Determine the (x, y) coordinate at the center of the cell enclosing the given text.  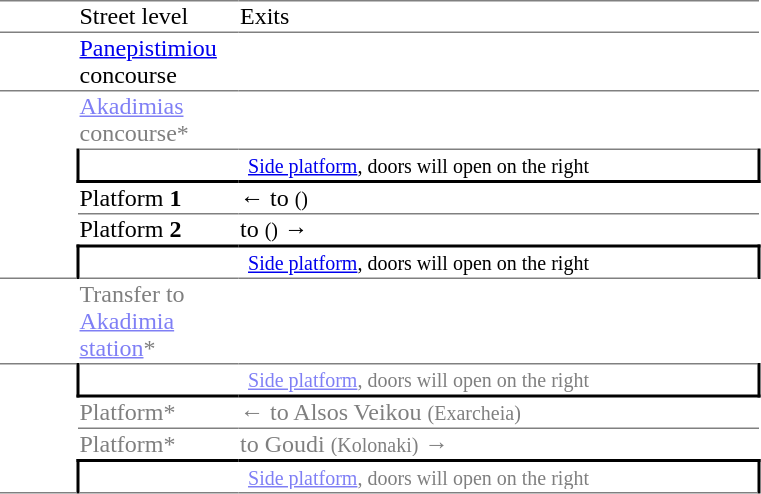
Exits (498, 17)
Transfer to Akadimia station* (158, 321)
← to () (498, 198)
Platform 2 (158, 230)
Platform 1 (158, 198)
to () → (498, 230)
Akadimias concourse* (158, 120)
Street level (158, 17)
to Goudi (Kolonaki) → (498, 444)
Panepistimiou concourse (158, 61)
← to Alsos Veikou (Exarcheia) (498, 412)
